Scan for the cell matching the given text and deliver its [X, Y] coordinate at center. 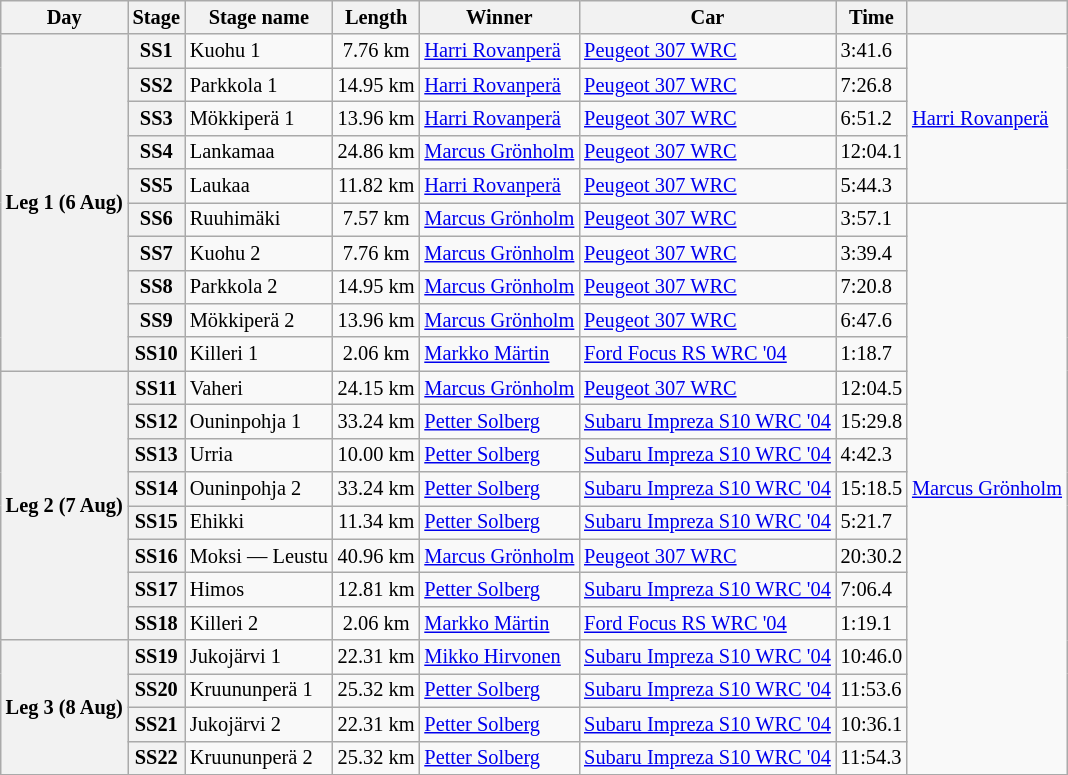
Urria [259, 455]
15:29.8 [872, 421]
SS7 [156, 253]
Winner [499, 17]
Laukaa [259, 186]
Leg 2 (7 Aug) [64, 506]
7:06.4 [872, 589]
10:36.1 [872, 724]
Day [64, 17]
Kuohu 1 [259, 51]
Lankamaa [259, 152]
SS14 [156, 489]
SS3 [156, 118]
SS21 [156, 724]
Kruununperä 1 [259, 690]
Moksi — Leustu [259, 556]
Kuohu 2 [259, 253]
Time [872, 17]
7:26.8 [872, 85]
7.57 km [376, 219]
7:20.8 [872, 287]
3:39.4 [872, 253]
Stage [156, 17]
1:19.1 [872, 623]
5:44.3 [872, 186]
Vaheri [259, 388]
12.81 km [376, 589]
SS17 [156, 589]
Parkkola 1 [259, 85]
SS2 [156, 85]
SS16 [156, 556]
Ouninpohja 2 [259, 489]
6:47.6 [872, 320]
Killeri 1 [259, 354]
11:54.3 [872, 758]
Leg 1 (6 Aug) [64, 202]
SS8 [156, 287]
Himos [259, 589]
Kruununperä 2 [259, 758]
15:18.5 [872, 489]
10:46.0 [872, 657]
3:41.6 [872, 51]
1:18.7 [872, 354]
12:04.5 [872, 388]
SS11 [156, 388]
Leg 3 (8 Aug) [64, 708]
4:42.3 [872, 455]
Car [707, 17]
6:51.2 [872, 118]
Mikko Hirvonen [499, 657]
SS4 [156, 152]
SS20 [156, 690]
Length [376, 17]
Jukojärvi 1 [259, 657]
11:53.6 [872, 690]
SS13 [156, 455]
20:30.2 [872, 556]
SS22 [156, 758]
10.00 km [376, 455]
Ouninpohja 1 [259, 421]
SS6 [156, 219]
Ehikki [259, 522]
3:57.1 [872, 219]
24.86 km [376, 152]
11.82 km [376, 186]
SS9 [156, 320]
40.96 km [376, 556]
Mökkiperä 2 [259, 320]
SS15 [156, 522]
Parkkola 2 [259, 287]
Jukojärvi 2 [259, 724]
5:21.7 [872, 522]
SS18 [156, 623]
SS10 [156, 354]
11.34 km [376, 522]
Killeri 2 [259, 623]
SS1 [156, 51]
24.15 km [376, 388]
Stage name [259, 17]
12:04.1 [872, 152]
Ruuhimäki [259, 219]
SS5 [156, 186]
Mökkiperä 1 [259, 118]
SS12 [156, 421]
SS19 [156, 657]
